Pinpoint the cell where the given text exists, returning its (x, y) midpoint coordinate. 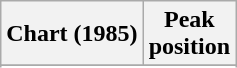
Chart (1985) (72, 34)
Peakposition (189, 34)
